Determine the (x, y) coordinate at the center of the cell enclosing the given text.  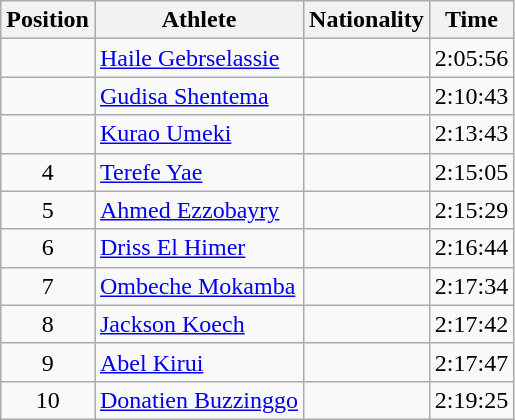
Haile Gebrselassie (198, 58)
Kurao Umeki (198, 134)
4 (48, 172)
8 (48, 324)
9 (48, 362)
2:17:34 (471, 286)
Jackson Koech (198, 324)
2:16:44 (471, 248)
10 (48, 400)
Position (48, 20)
6 (48, 248)
Abel Kirui (198, 362)
5 (48, 210)
Time (471, 20)
2:10:43 (471, 96)
2:13:43 (471, 134)
2:05:56 (471, 58)
2:17:42 (471, 324)
2:15:05 (471, 172)
Nationality (367, 20)
Ombeche Mokamba (198, 286)
Ahmed Ezzobayry (198, 210)
Terefe Yae (198, 172)
Gudisa Shentema (198, 96)
Driss El Himer (198, 248)
2:19:25 (471, 400)
Donatien Buzzinggo (198, 400)
7 (48, 286)
2:17:47 (471, 362)
2:15:29 (471, 210)
Athlete (198, 20)
